Return the [X, Y] coordinate for the center point of the cell that contains the specified text.  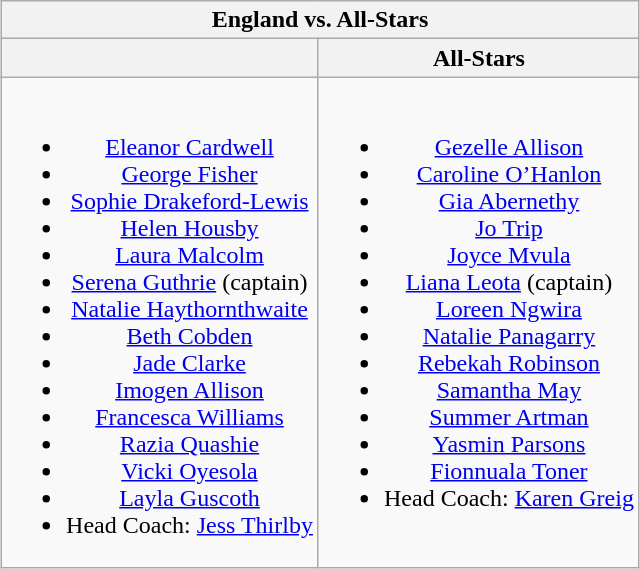
All-Stars [478, 58]
England vs. All-Stars [320, 20]
